Extract the [X, Y] coordinate from the center of the cell holding the provided text.  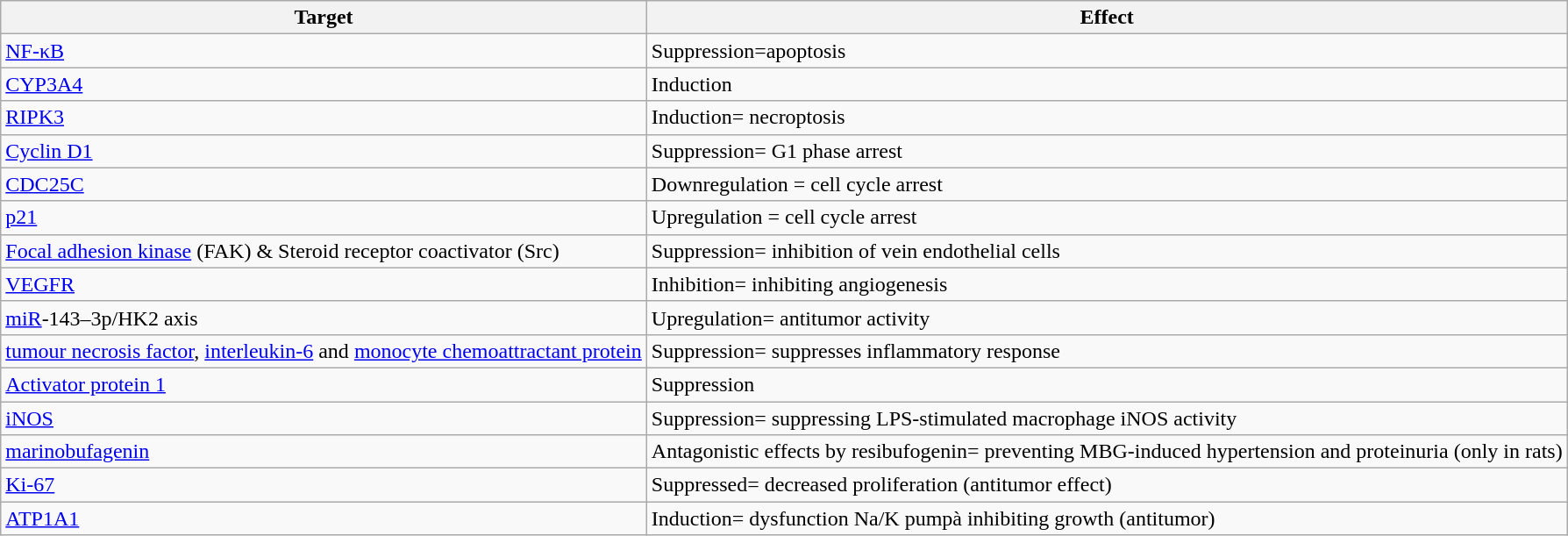
NF‐κB [324, 51]
Suppression [1107, 384]
RIPK3 [324, 118]
Induction [1107, 84]
Downregulation = cell cycle arrest [1107, 184]
Suppression= inhibition of vein endothelial cells [1107, 251]
Upregulation = cell cycle arrest [1107, 218]
Suppression= suppressing LPS-stimulated macrophage iNOS activity [1107, 418]
VEGFR [324, 284]
Upregulation= antitumor activity [1107, 318]
Suppression=apoptosis [1107, 51]
Target [324, 18]
Activator protein 1 [324, 384]
CDC25C [324, 184]
Suppression= G1 phase arrest [1107, 151]
Antagonistic effects by resibufogenin= preventing MBG-induced hypertension and proteinuria (only in rats) [1107, 452]
p21 [324, 218]
Ki-67 [324, 485]
Induction= necroptosis [1107, 118]
Cyclin D1 [324, 151]
Focal adhesion kinase (FAK) & Steroid receptor coactivator (Src) [324, 251]
iNOS [324, 418]
ATP1A1 [324, 518]
Effect [1107, 18]
CYP3A4 [324, 84]
Suppression= suppresses inflammatory response [1107, 351]
Induction= dysfunction Na/K pumpà inhibiting growth (antitumor) [1107, 518]
Inhibition= inhibiting angiogenesis [1107, 284]
miR-143–3p/HK2 axis [324, 318]
marinobufagenin [324, 452]
Suppressed= decreased proliferation (antitumor effect) [1107, 485]
tumour necrosis factor, interleukin-6 and monocyte chemoattractant protein [324, 351]
